Detect which cell encompasses the target text, then output its (X, Y) center coordinate. 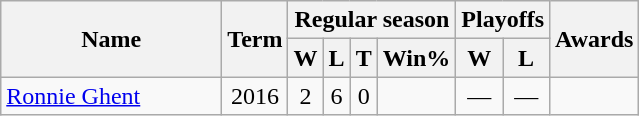
Awards (594, 39)
2 (306, 96)
0 (364, 96)
6 (336, 96)
Name (112, 39)
Playoffs (503, 20)
Term (255, 39)
T (364, 58)
Ronnie Ghent (112, 96)
2016 (255, 96)
Win% (416, 58)
Regular season (372, 20)
